Detect which cell encompasses the target text, then output its (X, Y) center coordinate. 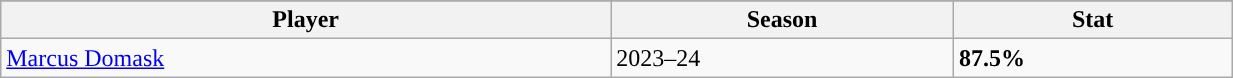
87.5% (1093, 58)
Stat (1093, 20)
Marcus Domask (306, 58)
Season (782, 20)
2023–24 (782, 58)
Player (306, 20)
